Detect which cell encompasses the target text, then output its [X, Y] center coordinate. 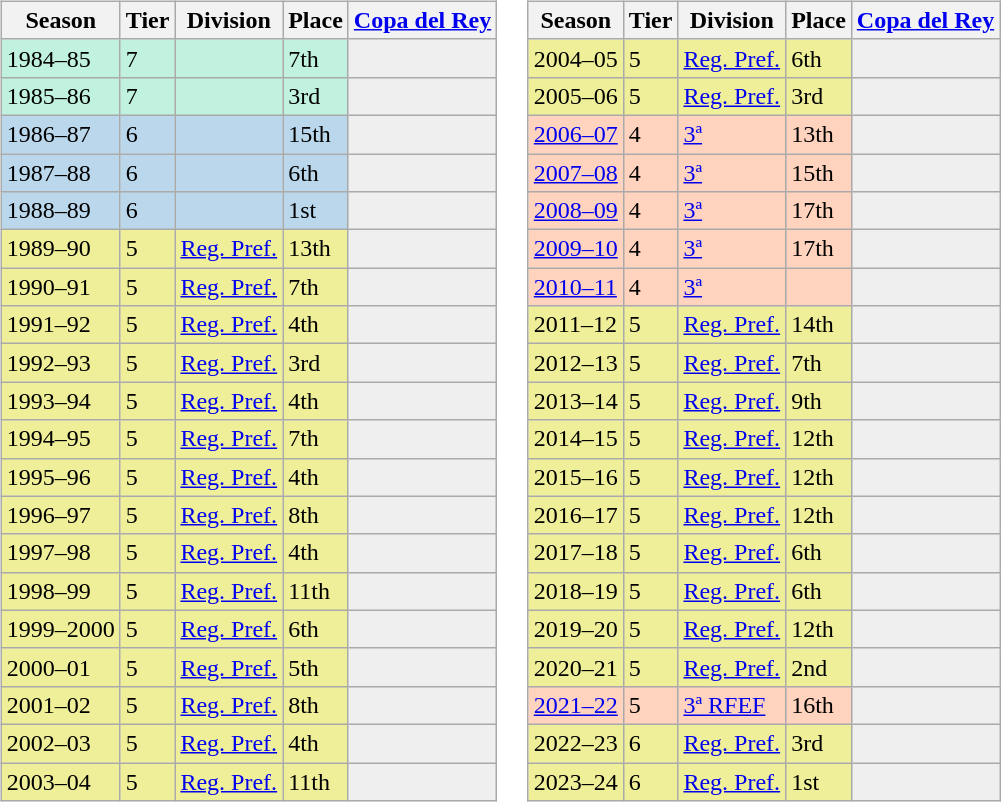
2018–19 [576, 591]
2015–16 [576, 477]
5th [316, 667]
1991–92 [60, 325]
16th [819, 705]
14th [819, 325]
2003–04 [60, 781]
1999–2000 [60, 629]
2000–01 [60, 667]
1997–98 [60, 553]
2013–14 [576, 401]
2007–08 [576, 173]
1992–93 [60, 363]
2023–24 [576, 781]
2005–06 [576, 96]
2017–18 [576, 553]
2011–12 [576, 325]
2014–15 [576, 439]
2022–23 [576, 743]
1987–88 [60, 173]
2020–21 [576, 667]
2019–20 [576, 629]
2021–22 [576, 705]
1994–95 [60, 439]
2008–09 [576, 211]
3ª RFEF [732, 705]
1996–97 [60, 515]
1984–85 [60, 58]
1989–90 [60, 249]
2004–05 [576, 58]
2009–10 [576, 249]
1986–87 [60, 134]
9th [819, 401]
2002–03 [60, 743]
2nd [819, 667]
2006–07 [576, 134]
1995–96 [60, 477]
1990–91 [60, 287]
1988–89 [60, 211]
1985–86 [60, 96]
1993–94 [60, 401]
2016–17 [576, 515]
2010–11 [576, 287]
1998–99 [60, 591]
2001–02 [60, 705]
2012–13 [576, 363]
